Identify which cell holds the provided text, then report its [x, y] central coordinate. 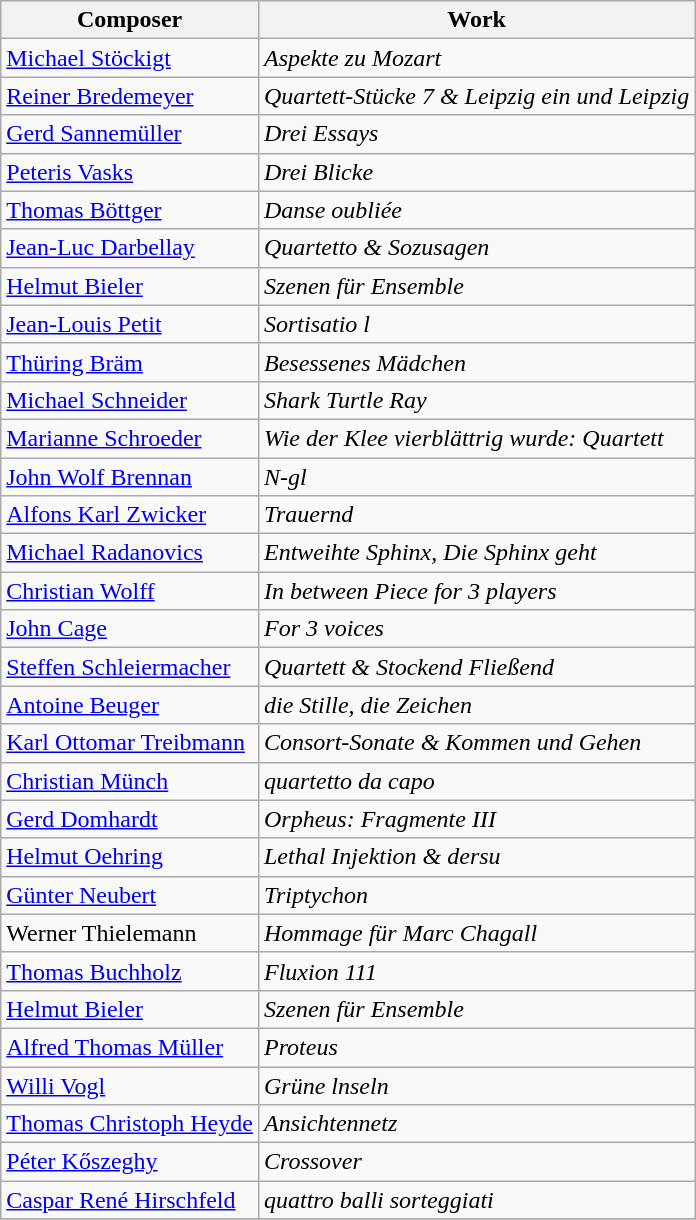
Karl Ottomar Treibmann [130, 743]
Michael Schneider [130, 400]
Entweihte Sphinx, Die Sphinx geht [476, 553]
Crossover [476, 1162]
Drei Blicke [476, 172]
Peteris Vasks [130, 172]
Gerd Sannemüller [130, 134]
Caspar René Hirschfeld [130, 1200]
Jean-Louis Petit [130, 324]
Wie der Klee vierblättrig wurde: Quartett [476, 438]
Gerd Domhardt [130, 819]
Sortisatio l [476, 324]
Besessenes Mädchen [476, 362]
quartetto da capo [476, 781]
Alfred Thomas Müller [130, 1047]
For 3 voices [476, 629]
Reiner Bredemeyer [130, 96]
Proteus [476, 1047]
quattro balli sorteggiati [476, 1200]
Aspekte zu Mozart [476, 58]
Danse oubliée [476, 210]
Lethal Injektion & dersu [476, 857]
Thüring Bräm [130, 362]
Triptychon [476, 895]
John Cage [130, 629]
Alfons Karl Zwicker [130, 515]
Günter Neubert [130, 895]
Michael Stöckigt [130, 58]
Antoine Beuger [130, 705]
Helmut Oehring [130, 857]
die Stille, die Zeichen [476, 705]
Thomas Christoph Heyde [130, 1124]
Michael Radanovics [130, 553]
Composer [130, 20]
In between Piece for 3 players [476, 591]
John Wolf Brennan [130, 477]
Christian Münch [130, 781]
Marianne Schroeder [130, 438]
Quartetto & Sozusagen [476, 248]
Work [476, 20]
Werner Thielemann [130, 933]
Willi Vogl [130, 1085]
Thomas Buchholz [130, 971]
Trauernd [476, 515]
Fluxion 111 [476, 971]
Quartett-Stücke 7 & Leipzig ein und Leipzig [476, 96]
Consort-Sonate & Kommen und Gehen [476, 743]
Hommage für Marc Chagall [476, 933]
Jean-Luc Darbellay [130, 248]
Quartett & Stockend Fließend [476, 667]
Péter Kőszeghy [130, 1162]
N-gl [476, 477]
Shark Turtle Ray [476, 400]
Orpheus: Fragmente III [476, 819]
Christian Wolff [130, 591]
Ansichtennetz [476, 1124]
Thomas Böttger [130, 210]
Steffen Schleiermacher [130, 667]
Drei Essays [476, 134]
Grüne lnseln [476, 1085]
